Return [X, Y] of the center of cell containing provided text 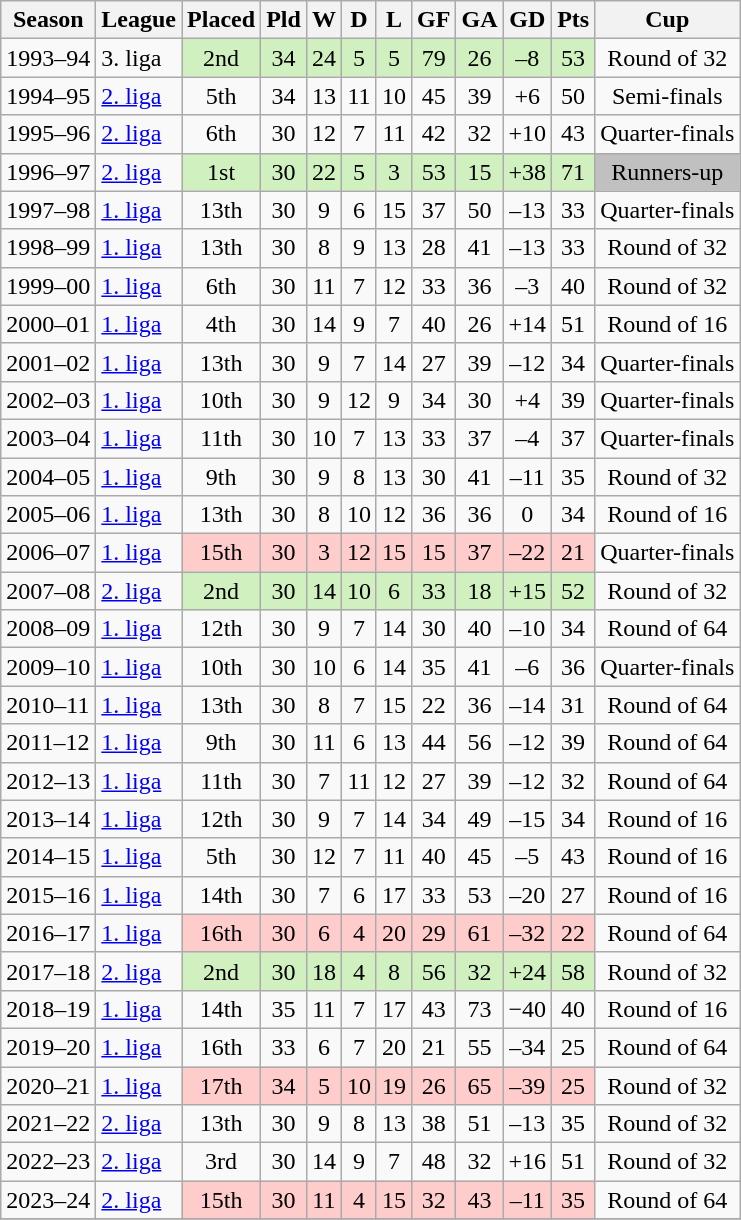
2011–12 [48, 743]
2006–07 [48, 553]
2021–22 [48, 1124]
D [358, 20]
55 [480, 1047]
2009–10 [48, 667]
2019–20 [48, 1047]
–14 [528, 705]
29 [434, 933]
W [324, 20]
2004–05 [48, 477]
Pld [284, 20]
+6 [528, 96]
2020–21 [48, 1085]
+4 [528, 400]
1993–94 [48, 58]
–39 [528, 1085]
–20 [528, 895]
Season [48, 20]
2014–15 [48, 857]
2012–13 [48, 781]
+38 [528, 172]
+24 [528, 971]
2016–17 [48, 933]
58 [574, 971]
–32 [528, 933]
2003–04 [48, 438]
–5 [528, 857]
Placed [222, 20]
–8 [528, 58]
2000–01 [48, 324]
+16 [528, 1162]
–15 [528, 819]
–6 [528, 667]
2017–18 [48, 971]
61 [480, 933]
+14 [528, 324]
3. liga [139, 58]
1996–97 [48, 172]
L [394, 20]
Runners-up [668, 172]
52 [574, 591]
38 [434, 1124]
1st [222, 172]
+10 [528, 134]
League [139, 20]
–34 [528, 1047]
2002–03 [48, 400]
−40 [528, 1009]
73 [480, 1009]
2023–24 [48, 1200]
49 [480, 819]
2022–23 [48, 1162]
1997–98 [48, 210]
Pts [574, 20]
2007–08 [48, 591]
2008–09 [48, 629]
2010–11 [48, 705]
GF [434, 20]
2015–16 [48, 895]
17th [222, 1085]
24 [324, 58]
2001–02 [48, 362]
2005–06 [48, 515]
GA [480, 20]
42 [434, 134]
3rd [222, 1162]
19 [394, 1085]
4th [222, 324]
2013–14 [48, 819]
GD [528, 20]
1995–96 [48, 134]
0 [528, 515]
65 [480, 1085]
1999–00 [48, 286]
1994–95 [48, 96]
31 [574, 705]
79 [434, 58]
+15 [528, 591]
–22 [528, 553]
1998–99 [48, 248]
–3 [528, 286]
Semi-finals [668, 96]
44 [434, 743]
48 [434, 1162]
Cup [668, 20]
71 [574, 172]
2018–19 [48, 1009]
28 [434, 248]
–4 [528, 438]
–10 [528, 629]
